Determine the [x, y] coordinate at the center of the cell enclosing the given text.  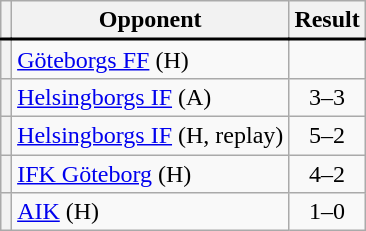
4–2 [327, 173]
Göteborgs FF (H) [150, 60]
Opponent [150, 20]
AIK (H) [150, 212]
Helsingborgs IF (A) [150, 97]
Result [327, 20]
Helsingborgs IF (H, replay) [150, 135]
5–2 [327, 135]
1–0 [327, 212]
3–3 [327, 97]
IFK Göteborg (H) [150, 173]
